Find where the given text appears and provide that cell's center as [x, y] coordinate. 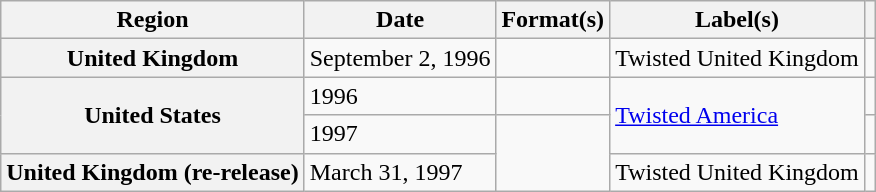
United Kingdom (re-release) [152, 172]
Twisted America [738, 115]
Region [152, 20]
1996 [400, 96]
United States [152, 115]
September 2, 1996 [400, 58]
Label(s) [738, 20]
March 31, 1997 [400, 172]
Format(s) [553, 20]
1997 [400, 134]
United Kingdom [152, 58]
Date [400, 20]
